Extract the (X, Y) coordinate from the center of the cell holding the provided text.  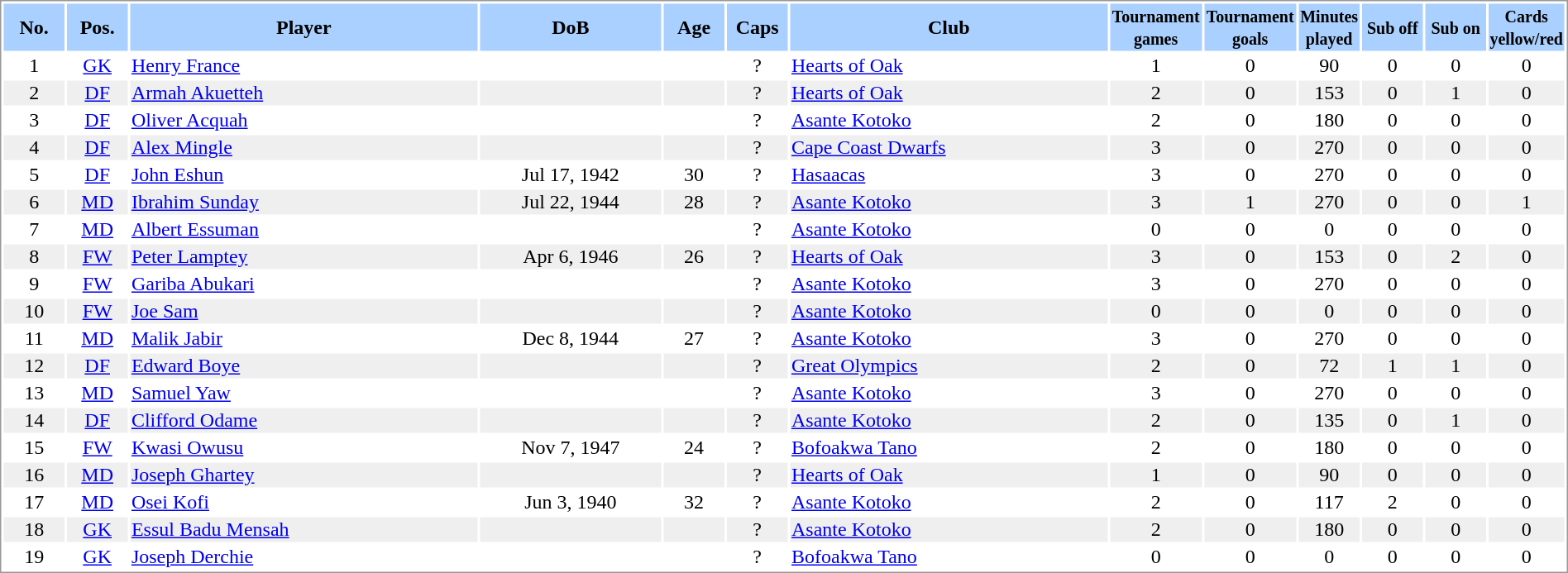
Age (693, 26)
Joseph Derchie (304, 556)
9 (33, 284)
Clifford Odame (304, 421)
Henry France (304, 65)
24 (693, 447)
Joe Sam (304, 312)
Cape Coast Dwarfs (949, 148)
Hasaacas (949, 174)
Gariba Abukari (304, 284)
14 (33, 421)
Minutesplayed (1329, 26)
Caps (758, 26)
4 (33, 148)
12 (33, 366)
Nov 7, 1947 (571, 447)
Jul 17, 1942 (571, 174)
16 (33, 475)
Player (304, 26)
Tournamentgoals (1250, 26)
26 (693, 257)
6 (33, 203)
Malik Jabir (304, 338)
Apr 6, 1946 (571, 257)
30 (693, 174)
27 (693, 338)
Essul Badu Mensah (304, 530)
Ibrahim Sunday (304, 203)
Edward Boye (304, 366)
Club (949, 26)
13 (33, 393)
Tournamentgames (1156, 26)
Pos. (98, 26)
Albert Essuman (304, 229)
Sub off (1393, 26)
DoB (571, 26)
Jul 22, 1944 (571, 203)
10 (33, 312)
5 (33, 174)
19 (33, 556)
Cardsyellow/red (1527, 26)
Samuel Yaw (304, 393)
John Eshun (304, 174)
Oliver Acquah (304, 120)
17 (33, 502)
18 (33, 530)
Peter Lamptey (304, 257)
Armah Akuetteh (304, 93)
Great Olympics (949, 366)
135 (1329, 421)
Dec 8, 1944 (571, 338)
15 (33, 447)
Joseph Ghartey (304, 475)
Alex Mingle (304, 148)
No. (33, 26)
28 (693, 203)
7 (33, 229)
72 (1329, 366)
Osei Kofi (304, 502)
Kwasi Owusu (304, 447)
32 (693, 502)
8 (33, 257)
117 (1329, 502)
Jun 3, 1940 (571, 502)
11 (33, 338)
Sub on (1456, 26)
